Provide the (x, y) coordinate of the cell's center where the given text is located.  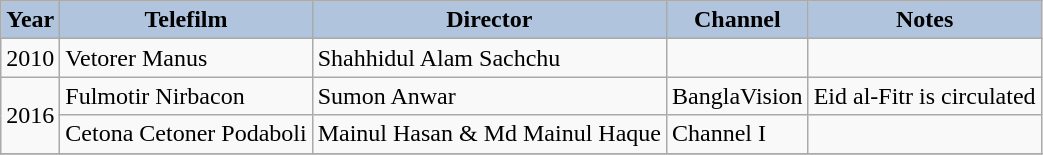
2016 (30, 115)
Fulmotir Nirbacon (186, 96)
Notes (924, 20)
Director (489, 20)
Sumon Anwar (489, 96)
Vetorer Manus (186, 58)
Year (30, 20)
Channel I (738, 134)
2010 (30, 58)
Telefilm (186, 20)
Mainul Hasan & Md Mainul Haque (489, 134)
Shahhidul Alam Sachchu (489, 58)
Cetona Cetoner Podaboli (186, 134)
Channel (738, 20)
Eid al-Fitr is circulated (924, 96)
BanglaVision (738, 96)
